Return the (X, Y) coordinate for the center point of the cell that contains the specified text.  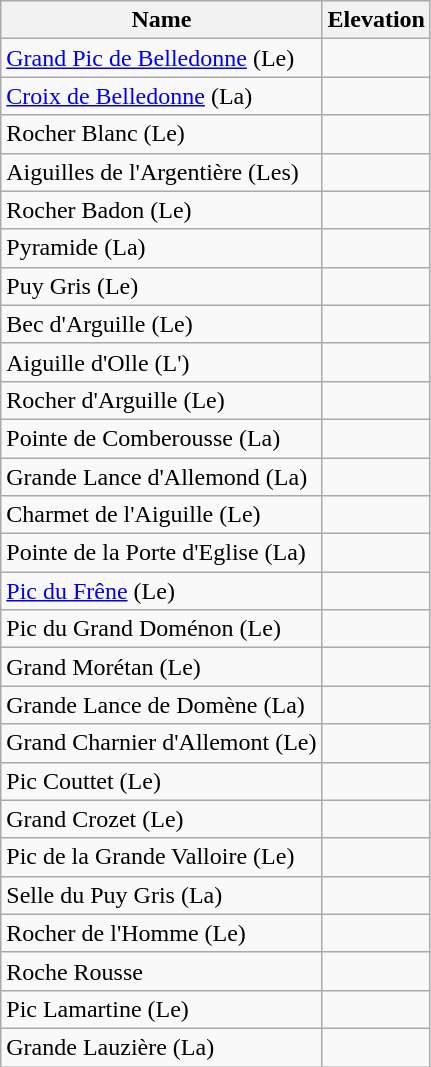
Rocher de l'Homme (Le) (162, 933)
Grande Lance de Domène (La) (162, 705)
Roche Rousse (162, 971)
Selle du Puy Gris (La) (162, 895)
Pic de la Grande Valloire (Le) (162, 857)
Grand Charnier d'Allemont (Le) (162, 743)
Grande Lance d'Allemond (La) (162, 477)
Pointe de Comberousse (La) (162, 438)
Charmet de l'Aiguille (Le) (162, 515)
Bec d'Arguille (Le) (162, 324)
Pic Lamartine (Le) (162, 1009)
Puy Gris (Le) (162, 286)
Grand Pic de Belledonne (Le) (162, 58)
Rocher Badon (Le) (162, 210)
Pic Couttet (Le) (162, 781)
Grande Lauzière (La) (162, 1047)
Pic du Frêne (Le) (162, 591)
Pic du Grand Doménon (Le) (162, 629)
Rocher d'Arguille (Le) (162, 400)
Pyramide (La) (162, 248)
Name (162, 20)
Rocher Blanc (Le) (162, 134)
Pointe de la Porte d'Eglise (La) (162, 553)
Elevation (376, 20)
Aiguille d'Olle (L') (162, 362)
Grand Crozet (Le) (162, 819)
Croix de Belledonne (La) (162, 96)
Grand Morétan (Le) (162, 667)
Aiguilles de l'Argentière (Les) (162, 172)
